Scan for the cell matching the given text and deliver its (X, Y) coordinate at center. 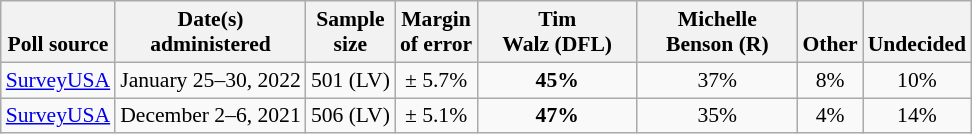
35% (717, 116)
Undecided (917, 32)
Marginof error (436, 32)
Date(s)administered (210, 32)
Other (830, 32)
Poll source (58, 32)
± 5.7% (436, 80)
± 5.1% (436, 116)
TimWalz (DFL) (557, 32)
MichelleBenson (R) (717, 32)
501 (LV) (350, 80)
4% (830, 116)
10% (917, 80)
45% (557, 80)
506 (LV) (350, 116)
January 25–30, 2022 (210, 80)
47% (557, 116)
8% (830, 80)
37% (717, 80)
December 2–6, 2021 (210, 116)
Samplesize (350, 32)
14% (917, 116)
